Scan for the cell matching the given text and deliver its [x, y] coordinate at center. 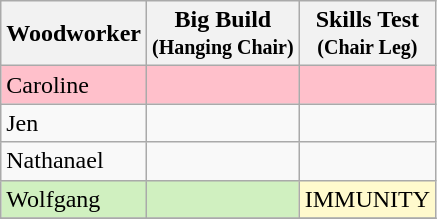
Caroline [74, 85]
Nathanael [74, 161]
Woodworker [74, 34]
Wolfgang [74, 199]
Jen [74, 123]
Skills Test(Chair Leg) [367, 34]
Big Build(Hanging Chair) [222, 34]
IMMUNITY [367, 199]
